Return [X, Y] of the center of cell containing provided text 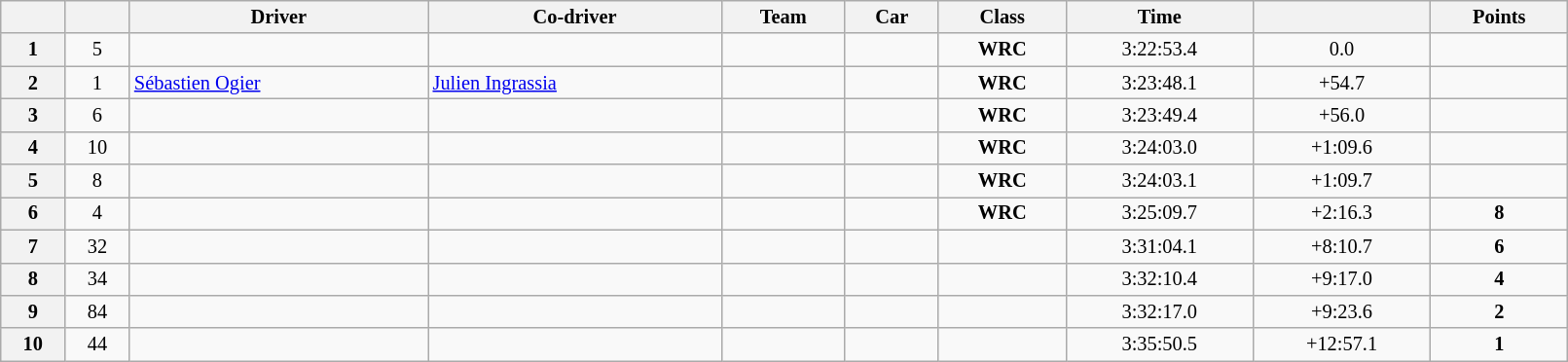
Co-driver [575, 17]
3 [33, 115]
+8:10.7 [1341, 246]
+9:17.0 [1341, 279]
3:23:48.1 [1159, 83]
Sébastien Ogier [278, 83]
Points [1499, 17]
Team [783, 17]
Class [1003, 17]
Car [892, 17]
Julien Ingrassia [575, 83]
+2:16.3 [1341, 213]
3:24:03.1 [1159, 181]
3:23:49.4 [1159, 115]
3:31:04.1 [1159, 246]
34 [97, 279]
3:32:17.0 [1159, 311]
7 [33, 246]
+9:23.6 [1341, 311]
44 [97, 344]
32 [97, 246]
3:22:53.4 [1159, 50]
Driver [278, 17]
3:24:03.0 [1159, 148]
Time [1159, 17]
0.0 [1341, 50]
+1:09.7 [1341, 181]
+12:57.1 [1341, 344]
3:25:09.7 [1159, 213]
3:32:10.4 [1159, 279]
3:35:50.5 [1159, 344]
9 [33, 311]
+1:09.6 [1341, 148]
84 [97, 311]
+56.0 [1341, 115]
+54.7 [1341, 83]
